Return [x, y] of the center of cell containing provided text 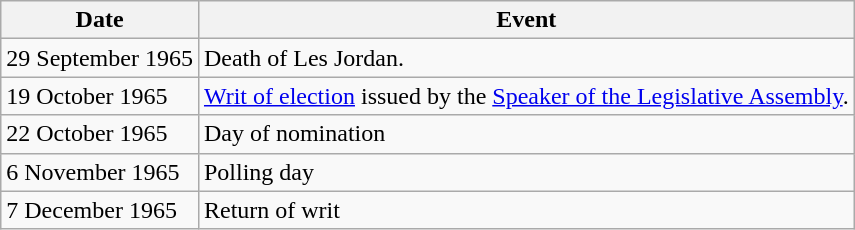
Day of nomination [526, 134]
29 September 1965 [100, 58]
Death of Les Jordan. [526, 58]
Polling day [526, 172]
22 October 1965 [100, 134]
Event [526, 20]
Writ of election issued by the Speaker of the Legislative Assembly. [526, 96]
Date [100, 20]
6 November 1965 [100, 172]
7 December 1965 [100, 210]
Return of writ [526, 210]
19 October 1965 [100, 96]
